Find where the given text appears and provide that cell's center as (x, y) coordinate. 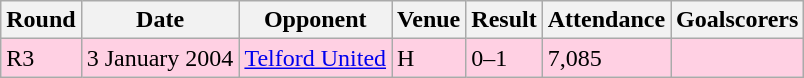
Telford United (316, 58)
R3 (41, 58)
H (429, 58)
Opponent (316, 20)
Goalscorers (738, 20)
Date (160, 20)
3 January 2004 (160, 58)
0–1 (504, 58)
Venue (429, 20)
Round (41, 20)
Attendance (606, 20)
7,085 (606, 58)
Result (504, 20)
